Search for the cell housing the specified text and yield its [X, Y] center coordinate. 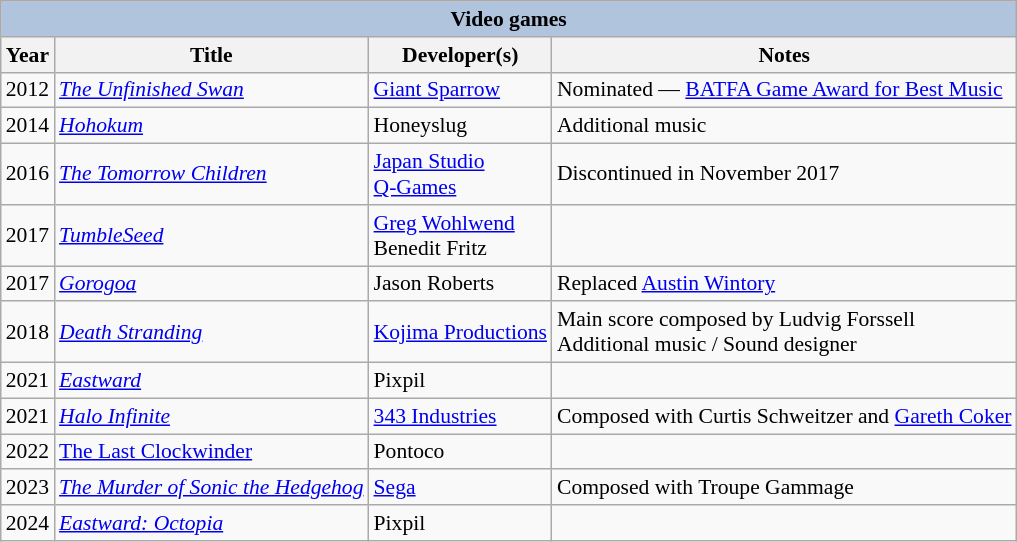
2023 [28, 488]
Sega [460, 488]
2012 [28, 90]
2014 [28, 126]
Developer(s) [460, 55]
Additional music [784, 126]
Death Stranding [211, 332]
343 Industries [460, 416]
Gorogoa [211, 284]
Eastward: Octopia [211, 523]
Eastward [211, 381]
Kojima Productions [460, 332]
Hohokum [211, 126]
Jason Roberts [460, 284]
Giant Sparrow [460, 90]
Composed with Curtis Schweitzer and Gareth Coker [784, 416]
Greg WohlwendBenedit Fritz [460, 236]
Honeyslug [460, 126]
Nominated — BATFA Game Award for Best Music [784, 90]
Halo Infinite [211, 416]
Video games [509, 19]
2022 [28, 452]
Title [211, 55]
Notes [784, 55]
2016 [28, 174]
The Last Clockwinder [211, 452]
TumbleSeed [211, 236]
2024 [28, 523]
Composed with Troupe Gammage [784, 488]
Year [28, 55]
The Tomorrow Children [211, 174]
The Unfinished Swan [211, 90]
2018 [28, 332]
The Murder of Sonic the Hedgehog [211, 488]
Pontoco [460, 452]
Japan StudioQ-Games [460, 174]
Replaced Austin Wintory [784, 284]
Discontinued in November 2017 [784, 174]
Main score composed by Ludvig ForssellAdditional music / Sound designer [784, 332]
